Identify which cell holds the provided text, then report its [X, Y] central coordinate. 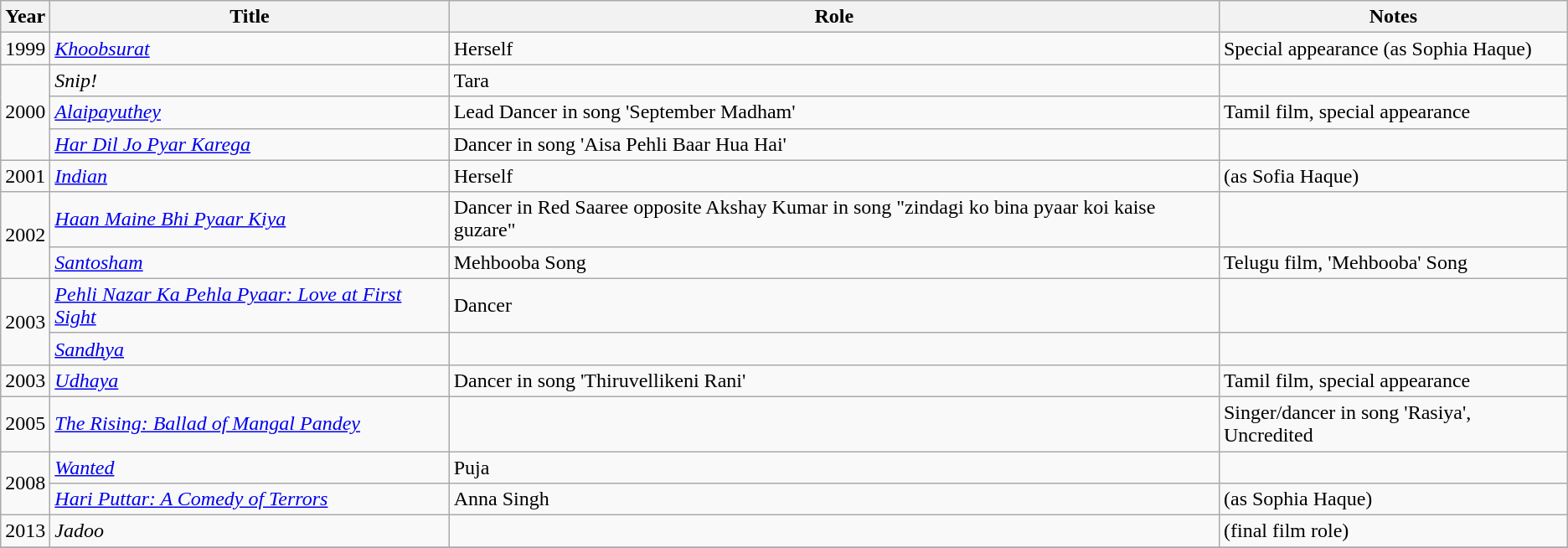
Year [25, 17]
2005 [25, 424]
Wanted [250, 467]
(as Sophia Haque) [1393, 499]
Indian [250, 176]
Tara [834, 80]
Telugu film, 'Mehbooba' Song [1393, 262]
Hari Puttar: A Comedy of Terrors [250, 499]
(as Sofia Haque) [1393, 176]
2002 [25, 235]
Lead Dancer in song 'September Madham' [834, 112]
Title [250, 17]
Pehli Nazar Ka Pehla Pyaar: Love at First Sight [250, 305]
1999 [25, 49]
Haan Maine Bhi Pyaar Kiya [250, 220]
The Rising: Ballad of Mangal Pandey [250, 424]
Khoobsurat [250, 49]
Snip! [250, 80]
Anna Singh [834, 499]
2000 [25, 112]
2001 [25, 176]
Mehbooba Song [834, 262]
Alaipayuthey [250, 112]
Sandhya [250, 349]
Role [834, 17]
Har Dil Jo Pyar Karega [250, 144]
Dancer in Red Saaree opposite Akshay Kumar in song "zindagi ko bina pyaar koi kaise guzare" [834, 220]
Dancer in song 'Aisa Pehli Baar Hua Hai' [834, 144]
Udhaya [250, 380]
Notes [1393, 17]
(final film role) [1393, 531]
2013 [25, 531]
Puja [834, 467]
Dancer in song 'Thiruvellikeni Rani' [834, 380]
Dancer [834, 305]
2008 [25, 483]
Jadoo [250, 531]
Special appearance (as Sophia Haque) [1393, 49]
Santosham [250, 262]
Singer/dancer in song 'Rasiya', Uncredited [1393, 424]
